Provide the [x, y] coordinate of the cell's center where the given text is located.  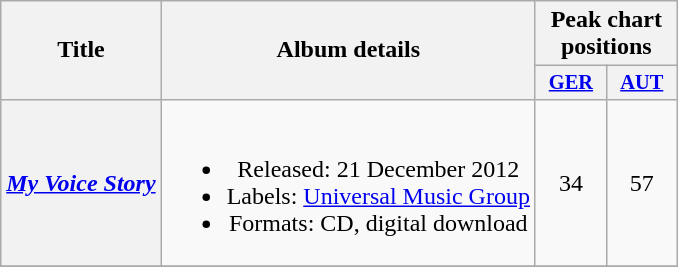
Album details [348, 50]
GER [570, 83]
34 [570, 182]
Peak chart positions [606, 34]
AUT [642, 83]
My Voice Story [81, 182]
57 [642, 182]
Title [81, 50]
Released: 21 December 2012Labels: Universal Music GroupFormats: CD, digital download [348, 182]
